Extract the [x, y] coordinate from the center of the cell holding the provided text.  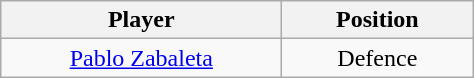
Defence [378, 58]
Player [142, 20]
Position [378, 20]
Pablo Zabaleta [142, 58]
